Determine the (x, y) coordinate at the center of the cell enclosing the given text.  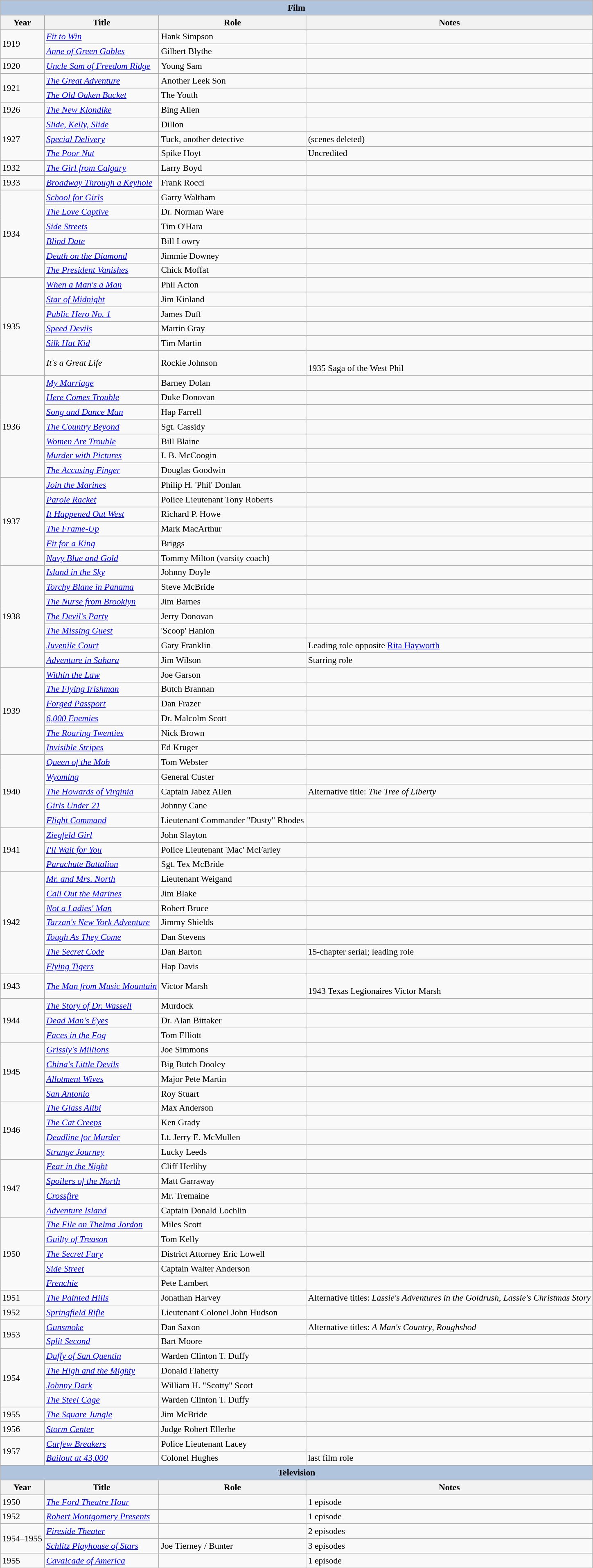
Tommy Milton (varsity coach) (232, 558)
Tom Elliott (232, 1035)
Tough As They Come (101, 937)
The Flying Irishman (101, 689)
The Nurse from Brooklyn (101, 602)
Garry Waltham (232, 197)
Phil Acton (232, 285)
The Glass Alibi (101, 1108)
Richard P. Howe (232, 514)
1926 (22, 110)
Call Out the Marines (101, 894)
Judge Robert Ellerbe (232, 1429)
The President Vanishes (101, 270)
Anne of Green Gables (101, 52)
Major Pete Martin (232, 1079)
Gunsmoke (101, 1327)
Dan Barton (232, 952)
'Scoop' Hanlon (232, 631)
Ed Kruger (232, 748)
The Howards of Virginia (101, 792)
The Steel Cage (101, 1400)
Grissly's Millions (101, 1050)
The Man from Music Mountain (101, 986)
Jim Wilson (232, 660)
Starring role (449, 660)
Roy Stuart (232, 1094)
Crossfire (101, 1196)
The Missing Guest (101, 631)
Blind Date (101, 241)
1934 (22, 234)
Alternative title: The Tree of Liberty (449, 792)
Steve McBride (232, 587)
Police Lieutenant 'Mac' McFarley (232, 850)
Mr. Tremaine (232, 1196)
Film (296, 8)
Briggs (232, 543)
Tim O'Hara (232, 227)
1939 (22, 711)
Tuck, another detective (232, 139)
Forged Passport (101, 704)
Adventure in Sahara (101, 660)
Wyoming (101, 777)
1941 (22, 850)
James Duff (232, 314)
1927 (22, 139)
Spike Hoyt (232, 154)
The Frame-Up (101, 529)
The Love Captive (101, 212)
Star of Midnight (101, 300)
3 episodes (449, 1546)
Captain Donald Lochlin (232, 1211)
Matt Garraway (232, 1181)
Big Butch Dooley (232, 1065)
The Secret Fury (101, 1254)
Lt. Jerry E. McMullen (232, 1138)
Fit for a King (101, 543)
Tarzan's New York Adventure (101, 923)
(scenes deleted) (449, 139)
Adventure Island (101, 1211)
1920 (22, 66)
Johnny Dark (101, 1385)
1935 (22, 327)
Gary Franklin (232, 646)
Hap Davis (232, 966)
Duffy of San Quentin (101, 1356)
The Great Adventure (101, 81)
Fear in the Night (101, 1167)
Police Lieutenant Lacey (232, 1444)
Cliff Herlihy (232, 1167)
Bart Moore (232, 1342)
Martin Gray (232, 329)
Not a Ladies' Man (101, 908)
Butch Brannan (232, 689)
1954–1955 (22, 1539)
Public Hero No. 1 (101, 314)
The Girl from Calgary (101, 168)
The Story of Dr. Wassell (101, 1006)
1938 (22, 616)
Cavalcade of America (101, 1561)
Parachute Battalion (101, 864)
Silk Hat Kid (101, 344)
Invisible Stripes (101, 748)
The Old Oaken Bucket (101, 95)
Flying Tigers (101, 966)
The High and the Mighty (101, 1371)
Faces in the Fog (101, 1035)
Juvenile Court (101, 646)
Dan Frazer (232, 704)
Hank Simpson (232, 37)
Parole Racket (101, 500)
Captain Walter Anderson (232, 1269)
1940 (22, 792)
The Poor Nut (101, 154)
Jim McBride (232, 1415)
1956 (22, 1429)
Jim Barnes (232, 602)
Max Anderson (232, 1108)
China's Little Devils (101, 1065)
1937 (22, 522)
Within the Law (101, 675)
Tom Kelly (232, 1240)
Joe Tierney / Bunter (232, 1546)
Lieutenant Colonel John Hudson (232, 1312)
Young Sam (232, 66)
Dillon (232, 124)
I. B. McCoogin (232, 456)
Jonathan Harvey (232, 1298)
School for Girls (101, 197)
Spoilers of the North (101, 1181)
Island in the Sky (101, 572)
The Country Beyond (101, 427)
1953 (22, 1334)
1945 (22, 1072)
1921 (22, 88)
Lieutenant Commander "Dusty" Rhodes (232, 821)
Frenchie (101, 1283)
I'll Wait for You (101, 850)
The New Klondike (101, 110)
Philip H. 'Phil' Donlan (232, 485)
District Attorney Eric Lowell (232, 1254)
The File on Thelma Jordon (101, 1225)
Barney Dolan (232, 383)
Bill Lowry (232, 241)
The Roaring Twenties (101, 733)
Deadline for Murder (101, 1138)
Torchy Blane in Panama (101, 587)
Larry Boyd (232, 168)
Rockie Johnson (232, 363)
Ken Grady (232, 1123)
Dr. Norman Ware (232, 212)
Johnny Cane (232, 806)
Chick Moffat (232, 270)
Dr. Alan Bittaker (232, 1021)
Bailout at 43,000 (101, 1458)
1954 (22, 1378)
1944 (22, 1020)
1942 (22, 923)
Slide, Kelly, Slide (101, 124)
Dan Stevens (232, 937)
Join the Marines (101, 485)
Alternative titles: A Man's Country, Roughshod (449, 1327)
Joe Garson (232, 675)
1951 (22, 1298)
Uncle Sam of Freedom Ridge (101, 66)
Women Are Trouble (101, 441)
Springfield Rifle (101, 1312)
Bing Allen (232, 110)
Victor Marsh (232, 986)
1936 (22, 427)
Police Lieutenant Tony Roberts (232, 500)
1957 (22, 1451)
William H. "Scotty" Scott (232, 1385)
Lucky Leeds (232, 1152)
Queen of the Mob (101, 763)
Mr. and Mrs. North (101, 879)
It Happened Out West (101, 514)
Johnny Doyle (232, 572)
The Accusing Finger (101, 471)
Speed Devils (101, 329)
1947 (22, 1188)
Tom Webster (232, 763)
Robert Bruce (232, 908)
Uncredited (449, 154)
1943 Texas Legionaires Victor Marsh (449, 986)
Miles Scott (232, 1225)
The Youth (232, 95)
Another Leek Son (232, 81)
Lieutenant Weigand (232, 879)
Jerry Donovan (232, 616)
The Ford Theatre Hour (101, 1502)
Duke Donovan (232, 398)
1946 (22, 1130)
Schlitz Playhouse of Stars (101, 1546)
Song and Dance Man (101, 412)
15-chapter serial; leading role (449, 952)
Captain Jabez Allen (232, 792)
Ziegfeld Girl (101, 835)
Alternative titles: Lassie's Adventures in the Goldrush, Lassie's Christmas Story (449, 1298)
John Slayton (232, 835)
Robert Montgomery Presents (101, 1517)
Gilbert Blythe (232, 52)
Side Street (101, 1269)
Jimmy Shields (232, 923)
1919 (22, 44)
Special Delivery (101, 139)
Mark MacArthur (232, 529)
Dead Man's Eyes (101, 1021)
The Secret Code (101, 952)
Side Streets (101, 227)
Frank Rocci (232, 183)
The Devil's Party (101, 616)
1933 (22, 183)
Guilty of Treason (101, 1240)
Fit to Win (101, 37)
General Custer (232, 777)
Sgt. Cassidy (232, 427)
Nick Brown (232, 733)
The Cat Creeps (101, 1123)
Curfew Breakers (101, 1444)
Colonel Hughes (232, 1458)
Joe Simmons (232, 1050)
Girls Under 21 (101, 806)
1932 (22, 168)
Pete Lambert (232, 1283)
Strange Journey (101, 1152)
Tim Martin (232, 344)
Storm Center (101, 1429)
Bill Blaine (232, 441)
Navy Blue and Gold (101, 558)
last film role (449, 1458)
My Marriage (101, 383)
Death on the Diamond (101, 256)
Allotment Wives (101, 1079)
Murder with Pictures (101, 456)
1935 Saga of the West Phil (449, 363)
When a Man's a Man (101, 285)
2 episodes (449, 1532)
Dr. Malcolm Scott (232, 719)
Douglas Goodwin (232, 471)
Here Comes Trouble (101, 398)
Hap Farrell (232, 412)
The Square Jungle (101, 1415)
Fireside Theater (101, 1532)
Split Second (101, 1342)
Jimmie Downey (232, 256)
6,000 Enemies (101, 719)
San Antonio (101, 1094)
The Painted Hills (101, 1298)
Flight Command (101, 821)
It's a Great Life (101, 363)
Sgt. Tex McBride (232, 864)
Television (296, 1473)
Murdock (232, 1006)
1943 (22, 986)
Jim Kinland (232, 300)
Jim Blake (232, 894)
Donald Flaherty (232, 1371)
Broadway Through a Keyhole (101, 183)
Leading role opposite Rita Hayworth (449, 646)
Dan Saxon (232, 1327)
